Locate the cell with the specified text and output its [X, Y] center coordinate. 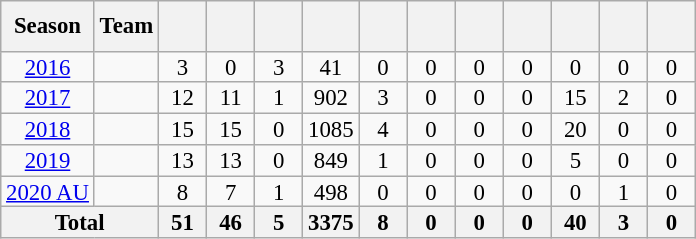
2018 [48, 130]
2 [623, 98]
2016 [48, 66]
3375 [331, 222]
Season [48, 26]
902 [331, 98]
2017 [48, 98]
2019 [48, 160]
40 [575, 222]
51 [182, 222]
41 [331, 66]
20 [575, 130]
Total [80, 222]
1085 [331, 130]
2020 AU [48, 192]
12 [182, 98]
4 [383, 130]
849 [331, 160]
46 [231, 222]
498 [331, 192]
7 [231, 192]
11 [231, 98]
Team [126, 26]
